Pinpoint the cell where the given text exists, returning its [x, y] midpoint coordinate. 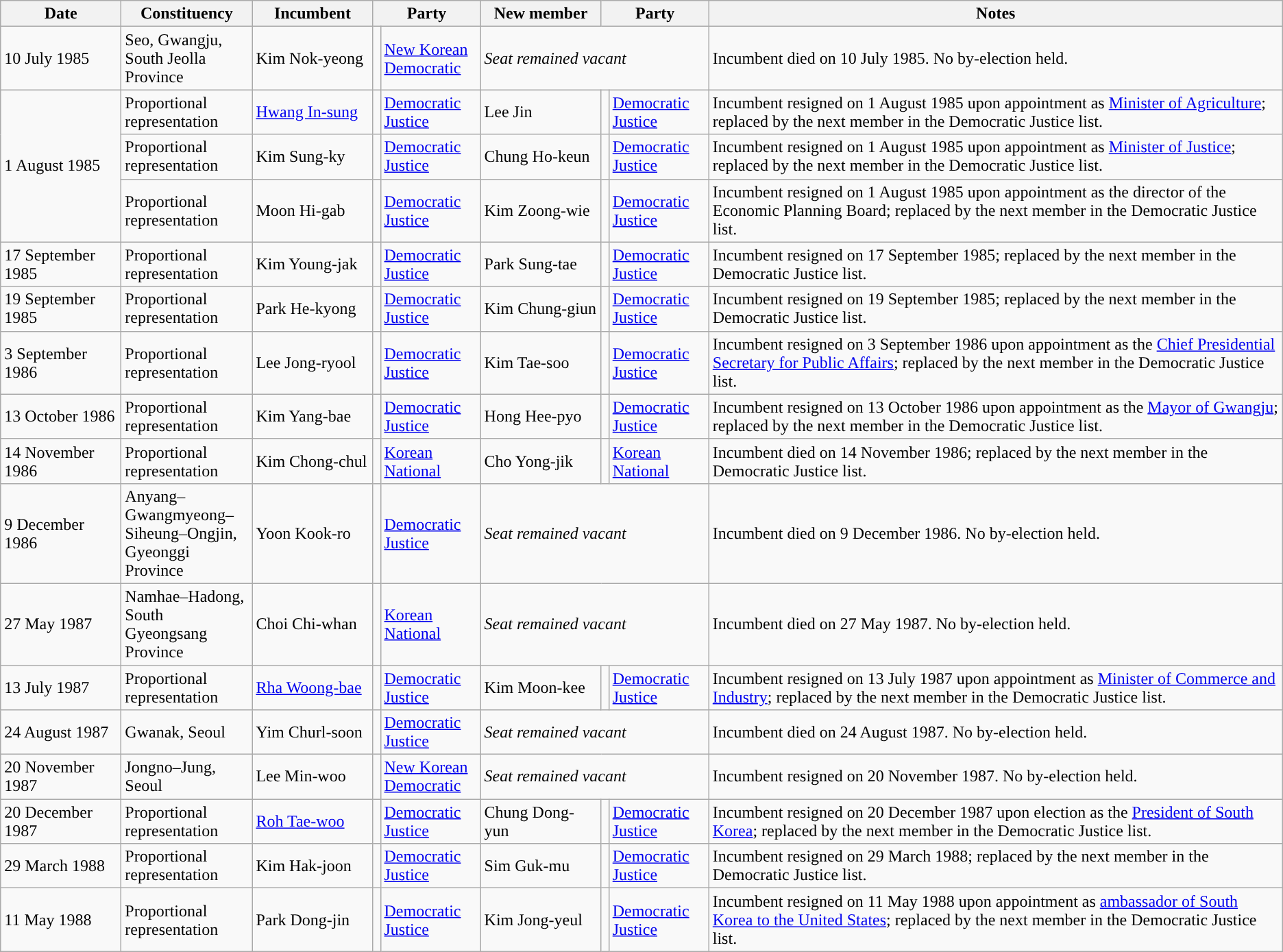
Incumbent resigned on 13 October 1986 upon appointment as the Mayor of Gwangju; replaced by the next member in the Democratic Justice list. [995, 417]
Incumbent resigned on 29 March 1988; replaced by the next member in the Democratic Justice list. [995, 866]
Lee Jin [541, 112]
19 September 1985 [61, 308]
Chung Ho-keun [541, 156]
Namhae–Hadong, South Gyeongsang Province [186, 624]
Roh Tae-woo [313, 821]
Park Dong-jin [313, 920]
Yoon Kook-ro [313, 533]
Kim Moon-kee [541, 687]
Hong Hee-pyo [541, 417]
10 July 1985 [61, 58]
Cho Yong-jik [541, 461]
Incumbent resigned on 20 November 1987. No by-election held. [995, 777]
Kim Young-jak [313, 265]
Kim Zoong-wie [541, 210]
1 August 1985 [61, 166]
Date [61, 14]
Notes [995, 14]
Hwang In-sung [313, 112]
3 September 1986 [61, 363]
Kim Chung-giun [541, 308]
New member [541, 14]
Yim Churl-soon [313, 732]
Jongno–Jung, Seoul [186, 777]
Incumbent [313, 14]
Kim Chong-chul [313, 461]
Incumbent died on 14 November 1986; replaced by the next member in the Democratic Justice list. [995, 461]
Kim Tae-soo [541, 363]
Incumbent resigned on 17 September 1985; replaced by the next member in the Democratic Justice list. [995, 265]
24 August 1987 [61, 732]
Park Sung-tae [541, 265]
Kim Hak-joon [313, 866]
13 July 1987 [61, 687]
Constituency [186, 14]
Incumbent died on 10 July 1985. No by-election held. [995, 58]
Gwanak, Seoul [186, 732]
Park He-kyong [313, 308]
20 December 1987 [61, 821]
Choi Chi-whan [313, 624]
29 March 1988 [61, 866]
Kim Yang-bae [313, 417]
Lee Min-woo [313, 777]
13 October 1986 [61, 417]
14 November 1986 [61, 461]
Anyang–Gwangmyeong–Siheung–Ongjin, Gyeonggi Province [186, 533]
Rha Woong-bae [313, 687]
Seo, Gwangju, South Jeolla Province [186, 58]
Incumbent died on 9 December 1986. No by-election held. [995, 533]
Incumbent resigned on 1 August 1985 upon appointment as Minister of Agriculture; replaced by the next member in the Democratic Justice list. [995, 112]
Incumbent resigned on 20 December 1987 upon election as the President of South Korea; replaced by the next member in the Democratic Justice list. [995, 821]
Sim Guk-mu [541, 866]
Incumbent died on 24 August 1987. No by-election held. [995, 732]
27 May 1987 [61, 624]
Incumbent resigned on 13 July 1987 upon appointment as Minister of Commerce and Industry; replaced by the next member in the Democratic Justice list. [995, 687]
Incumbent resigned on 19 September 1985; replaced by the next member in the Democratic Justice list. [995, 308]
Chung Dong-yun [541, 821]
20 November 1987 [61, 777]
9 December 1986 [61, 533]
Kim Sung-ky [313, 156]
Moon Hi-gab [313, 210]
17 September 1985 [61, 265]
Lee Jong-ryool [313, 363]
11 May 1988 [61, 920]
Incumbent died on 27 May 1987. No by-election held. [995, 624]
Kim Jong-yeul [541, 920]
Incumbent resigned on 1 August 1985 upon appointment as Minister of Justice; replaced by the next member in the Democratic Justice list. [995, 156]
Kim Nok-yeong [313, 58]
